From the cell containing the given text, extract its center point as [x, y] coordinate. 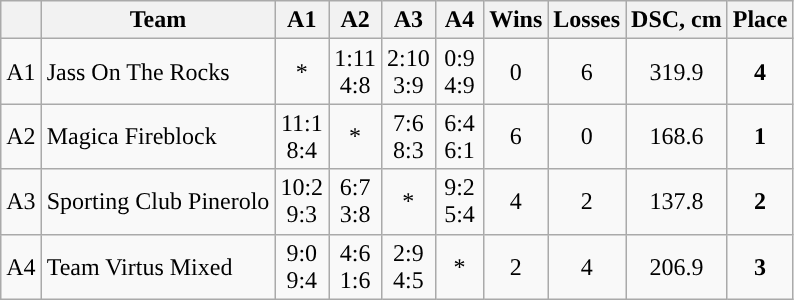
Losses [587, 20]
9:2 5:4 [460, 202]
1 [760, 136]
Wins [516, 20]
6:7 3:8 [356, 202]
4:6 1:6 [356, 266]
Place [760, 20]
6:4 6:1 [460, 136]
11:1 8:4 [302, 136]
Magica Fireblock [158, 136]
Jass On The Rocks [158, 72]
DSC, cm [677, 20]
168.6 [677, 136]
2:9 4:5 [408, 266]
Team [158, 20]
1:11 4:8 [356, 72]
2:10 3:9 [408, 72]
319.9 [677, 72]
9:0 9:4 [302, 266]
Team Virtus Mixed [158, 266]
137.8 [677, 202]
0:9 4:9 [460, 72]
3 [760, 266]
Sporting Club Pinerolo [158, 202]
10:2 9:3 [302, 202]
206.9 [677, 266]
7:6 8:3 [408, 136]
